Provide the (X, Y) coordinate of the cell's center where the given text is located.  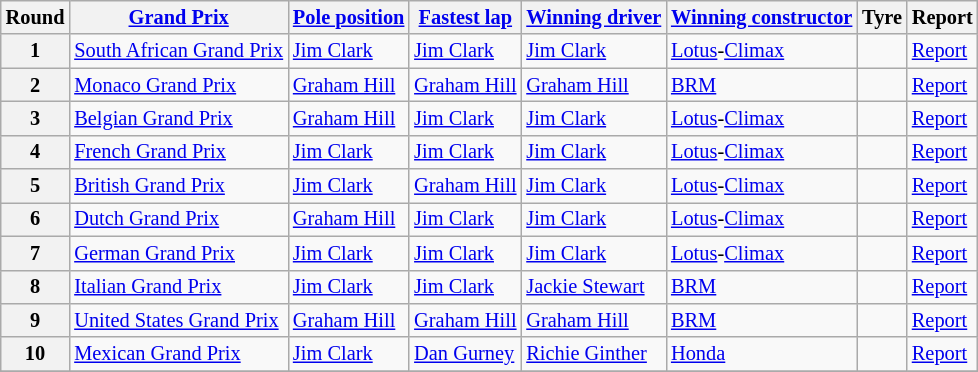
Honda (762, 354)
Pole position (348, 17)
South African Grand Prix (178, 51)
Monaco Grand Prix (178, 85)
9 (36, 320)
Winning constructor (762, 17)
Grand Prix (178, 17)
Richie Ginther (594, 354)
Dutch Grand Prix (178, 219)
3 (36, 118)
Mexican Grand Prix (178, 354)
British Grand Prix (178, 186)
Winning driver (594, 17)
8 (36, 287)
1 (36, 51)
5 (36, 186)
7 (36, 253)
Round (36, 17)
Italian Grand Prix (178, 287)
10 (36, 354)
Jackie Stewart (594, 287)
Belgian Grand Prix (178, 118)
6 (36, 219)
Fastest lap (465, 17)
Tyre (882, 17)
2 (36, 85)
Dan Gurney (465, 354)
German Grand Prix (178, 253)
United States Grand Prix (178, 320)
French Grand Prix (178, 152)
4 (36, 152)
